Pinpoint the cell where the given text exists, returning its [X, Y] midpoint coordinate. 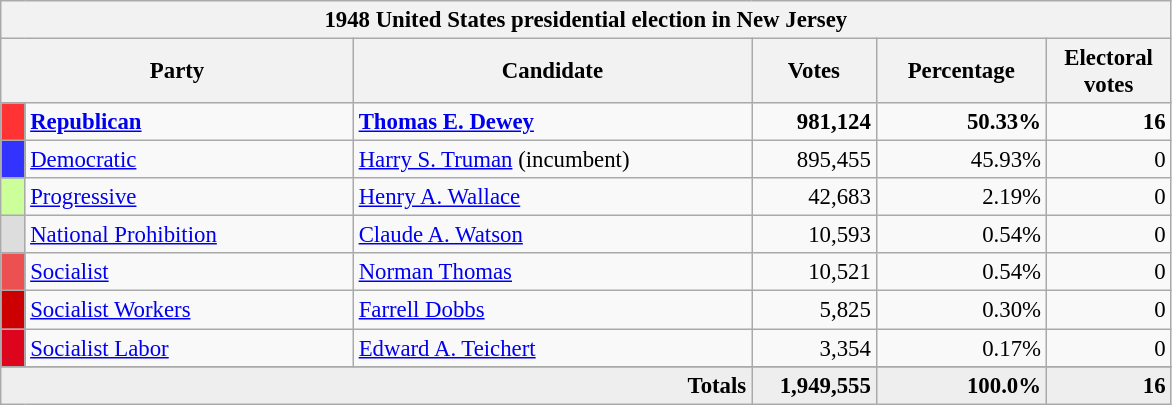
Edward A. Teichert [552, 348]
Socialist Workers [189, 310]
Socialist [189, 273]
0.30% [961, 310]
1,949,555 [814, 385]
10,593 [814, 235]
Socialist Labor [189, 348]
Henry A. Wallace [552, 197]
5,825 [814, 310]
Totals [376, 385]
Republican [189, 122]
Harry S. Truman (incumbent) [552, 160]
3,354 [814, 348]
Claude A. Watson [552, 235]
Thomas E. Dewey [552, 122]
Electoral votes [1108, 72]
45.93% [961, 160]
Democratic [189, 160]
Progressive [189, 197]
50.33% [961, 122]
2.19% [961, 197]
10,521 [814, 273]
Party [178, 72]
National Prohibition [189, 235]
42,683 [814, 197]
Percentage [961, 72]
895,455 [814, 160]
981,124 [814, 122]
Farrell Dobbs [552, 310]
0.17% [961, 348]
100.0% [961, 385]
Votes [814, 72]
Norman Thomas [552, 273]
1948 United States presidential election in New Jersey [586, 20]
Candidate [552, 72]
